Determine the (X, Y) coordinate at the center of the cell enclosing the given text.  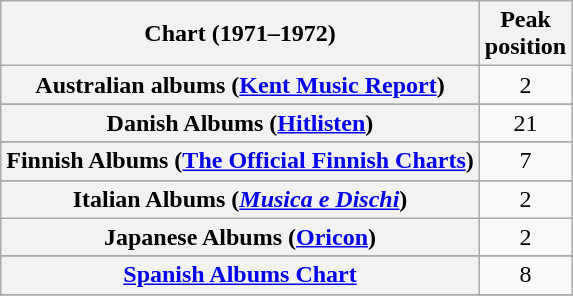
21 (525, 123)
Danish Albums (Hitlisten) (240, 123)
Spanish Albums Chart (240, 275)
Peakposition (525, 34)
Australian albums (Kent Music Report) (240, 85)
Finnish Albums (The Official Finnish Charts) (240, 161)
7 (525, 161)
Italian Albums (Musica e Dischi) (240, 199)
8 (525, 275)
Chart (1971–1972) (240, 34)
Japanese Albums (Oricon) (240, 237)
